Provide the [x, y] coordinate of the cell's center where the given text is located.  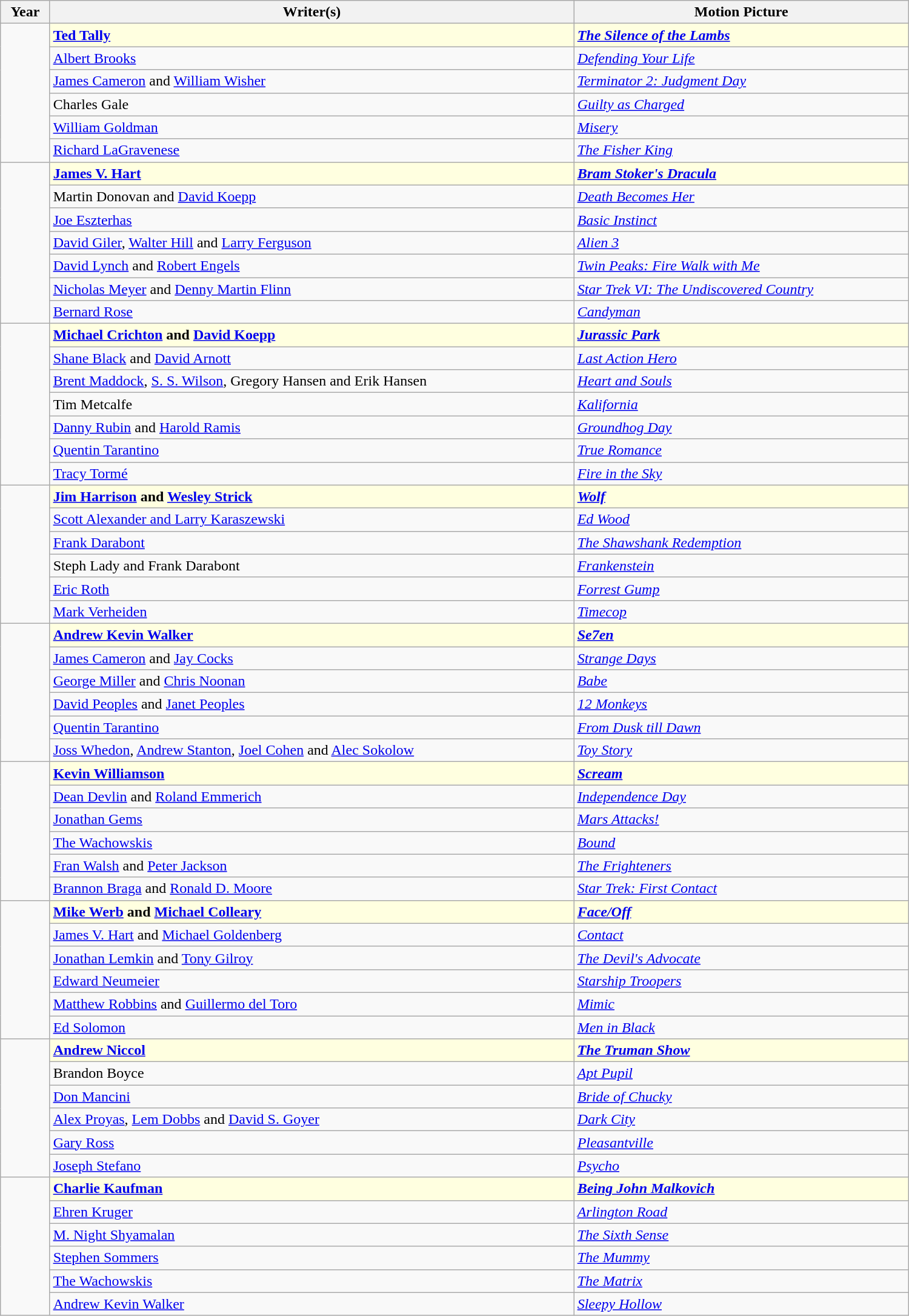
Scott Alexander and Larry Karaszewski [311, 519]
Brandon Boyce [311, 1074]
David Lynch and Robert Engels [311, 266]
Tim Metcalfe [311, 404]
Dark City [741, 1120]
The Matrix [741, 1281]
Motion Picture [741, 12]
The Fisher King [741, 150]
Frank Darabont [311, 543]
Strange Days [741, 658]
Ehren Kruger [311, 1212]
Alien 3 [741, 242]
Eric Roth [311, 589]
Psycho [741, 1166]
James Cameron and Jay Cocks [311, 658]
David Peoples and Janet Peoples [311, 704]
Richard LaGravenese [311, 150]
Groundhog Day [741, 427]
Shane Black and David Arnott [311, 358]
Starship Troopers [741, 981]
Joseph Stefano [311, 1166]
James V. Hart and Michael Goldenberg [311, 935]
Brent Maddock, S. S. Wilson, Gregory Hansen and Erik Hansen [311, 381]
Being John Malkovich [741, 1189]
Bram Stoker's Dracula [741, 173]
Nicholas Meyer and Denny Martin Flinn [311, 289]
Contact [741, 935]
Bernard Rose [311, 312]
Misery [741, 127]
Timecop [741, 612]
Alex Proyas, Lem Dobbs and David S. Goyer [311, 1120]
Ed Solomon [311, 1027]
Charles Gale [311, 104]
Mark Verheiden [311, 612]
Arlington Road [741, 1212]
Mimic [741, 1004]
Forrest Gump [741, 589]
Andrew Niccol [311, 1050]
Dean Devlin and Roland Emmerich [311, 797]
Michael Crichton and David Koepp [311, 335]
From Dusk till Dawn [741, 727]
Kevin Williamson [311, 773]
Independence Day [741, 797]
The Devil's Advocate [741, 958]
Ed Wood [741, 519]
True Romance [741, 450]
Scream [741, 773]
Joss Whedon, Andrew Stanton, Joel Cohen and Alec Sokolow [311, 750]
William Goldman [311, 127]
Frankenstein [741, 566]
Basic Instinct [741, 219]
The Mummy [741, 1258]
Year [25, 12]
Bound [741, 843]
Star Trek: First Contact [741, 889]
Jurassic Park [741, 335]
Gary Ross [311, 1143]
Steph Lady and Frank Darabont [311, 566]
The Shawshank Redemption [741, 543]
David Giler, Walter Hill and Larry Ferguson [311, 242]
The Frighteners [741, 866]
Bride of Chucky [741, 1097]
James Cameron and William Wisher [311, 81]
Martin Donovan and David Koepp [311, 196]
Se7en [741, 635]
Apt Pupil [741, 1074]
Danny Rubin and Harold Ramis [311, 427]
The Silence of the Lambs [741, 35]
Pleasantville [741, 1143]
M. Night Shyamalan [311, 1235]
Face/Off [741, 912]
Wolf [741, 496]
Twin Peaks: Fire Walk with Me [741, 266]
Terminator 2: Judgment Day [741, 81]
Joe Eszterhas [311, 219]
Last Action Hero [741, 358]
James V. Hart [311, 173]
George Miller and Chris Noonan [311, 681]
Defending Your Life [741, 58]
Star Trek VI: The Undiscovered Country [741, 289]
Tracy Tormé [311, 473]
12 Monkeys [741, 704]
Edward Neumeier [311, 981]
Jonathan Lemkin and Tony Gilroy [311, 958]
Sleepy Hollow [741, 1304]
Brannon Braga and Ronald D. Moore [311, 889]
Heart and Souls [741, 381]
Writer(s) [311, 12]
Charlie Kaufman [311, 1189]
Matthew Robbins and Guillermo del Toro [311, 1004]
Mike Werb and Michael Colleary [311, 912]
Don Mancini [311, 1097]
Ted Tally [311, 35]
The Truman Show [741, 1050]
The Sixth Sense [741, 1235]
Jim Harrison and Wesley Strick [311, 496]
Mars Attacks! [741, 820]
Death Becomes Her [741, 196]
Fran Walsh and Peter Jackson [311, 866]
Fire in the Sky [741, 473]
Stephen Sommers [311, 1258]
Candyman [741, 312]
Albert Brooks [311, 58]
Men in Black [741, 1027]
Guilty as Charged [741, 104]
Toy Story [741, 750]
Jonathan Gems [311, 820]
Babe [741, 681]
Kalifornia [741, 404]
